Output the (X, Y) coordinate of the center of the cell containing the given text.  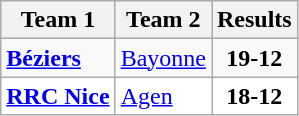
Team 2 (163, 20)
Team 1 (58, 20)
RRC Nice (58, 96)
18-12 (255, 96)
19-12 (255, 58)
Bayonne (163, 58)
Agen (163, 96)
Béziers (58, 58)
Results (255, 20)
